Capture the cell that displays the provided text and extract its [x, y] central coordinate. 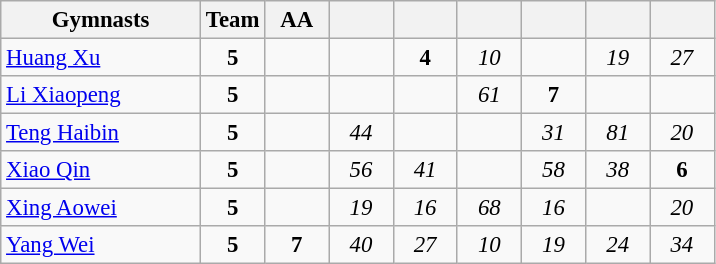
Team [232, 20]
34 [682, 245]
44 [361, 133]
Yang Wei [101, 245]
61 [489, 95]
Huang Xu [101, 58]
Gymnasts [101, 20]
24 [618, 245]
Xiao Qin [101, 170]
38 [618, 170]
40 [361, 245]
81 [618, 133]
58 [553, 170]
6 [682, 170]
31 [553, 133]
Xing Aowei [101, 208]
56 [361, 170]
4 [425, 58]
41 [425, 170]
Li Xiaopeng [101, 95]
AA [297, 20]
68 [489, 208]
Teng Haibin [101, 133]
